Find where the given text appears and provide that cell's center as [X, Y] coordinate. 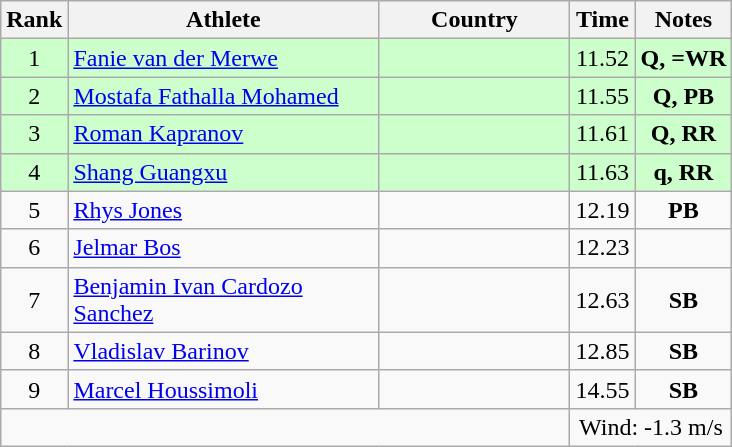
12.19 [602, 210]
12.23 [602, 248]
Rank [34, 20]
9 [34, 389]
Marcel Houssimoli [224, 389]
7 [34, 300]
q, RR [684, 172]
11.52 [602, 58]
Country [474, 20]
Q, RR [684, 134]
14.55 [602, 389]
Roman Kapranov [224, 134]
Mostafa Fathalla Mohamed [224, 96]
5 [34, 210]
Q, PB [684, 96]
PB [684, 210]
11.63 [602, 172]
12.85 [602, 351]
Q, =WR [684, 58]
Athlete [224, 20]
11.61 [602, 134]
12.63 [602, 300]
8 [34, 351]
Benjamin Ivan Cardozo Sanchez [224, 300]
11.55 [602, 96]
6 [34, 248]
4 [34, 172]
2 [34, 96]
Shang Guangxu [224, 172]
Notes [684, 20]
3 [34, 134]
1 [34, 58]
Time [602, 20]
Wind: -1.3 m/s [651, 427]
Fanie van der Merwe [224, 58]
Rhys Jones [224, 210]
Vladislav Barinov [224, 351]
Jelmar Bos [224, 248]
